Return the (x, y) coordinate for the center point of the cell that contains the specified text.  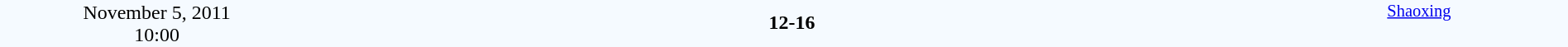
12-16 (791, 22)
Shaoxing (1419, 23)
November 5, 201110:00 (157, 23)
